Determine the (x, y) coordinate at the center of the cell enclosing the given text.  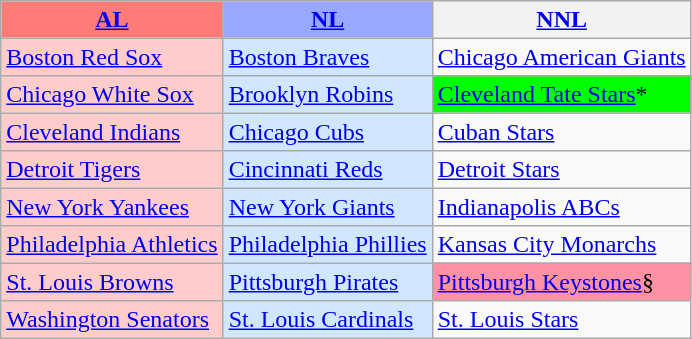
Cuban Stars (562, 132)
Indianapolis ABCs (562, 206)
Kansas City Monarchs (562, 244)
New York Giants (328, 206)
Detroit Stars (562, 170)
AL (112, 20)
Chicago White Sox (112, 94)
Pittsburgh Keystones§ (562, 282)
Pittsburgh Pirates (328, 282)
Brooklyn Robins (328, 94)
St. Louis Stars (562, 318)
St. Louis Browns (112, 282)
St. Louis Cardinals (328, 318)
Philadelphia Phillies (328, 244)
Detroit Tigers (112, 170)
Philadelphia Athletics (112, 244)
NL (328, 20)
Washington Senators (112, 318)
Cleveland Indians (112, 132)
Cleveland Tate Stars* (562, 94)
Boston Red Sox (112, 56)
Chicago Cubs (328, 132)
New York Yankees (112, 206)
Cincinnati Reds (328, 170)
Boston Braves (328, 56)
NNL (562, 20)
Chicago American Giants (562, 56)
